Provide the [x, y] coordinate of the cell's center where the given text is located.  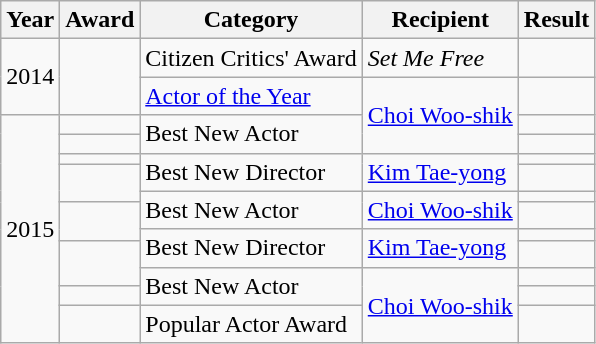
Actor of the Year [251, 96]
Recipient [440, 20]
2014 [30, 77]
Citizen Critics' Award [251, 58]
Set Me Free [440, 58]
Award [100, 20]
Popular Actor Award [251, 324]
Year [30, 20]
Category [251, 20]
Result [556, 20]
2015 [30, 229]
